Extract the [x, y] coordinate from the center of the cell holding the provided text.  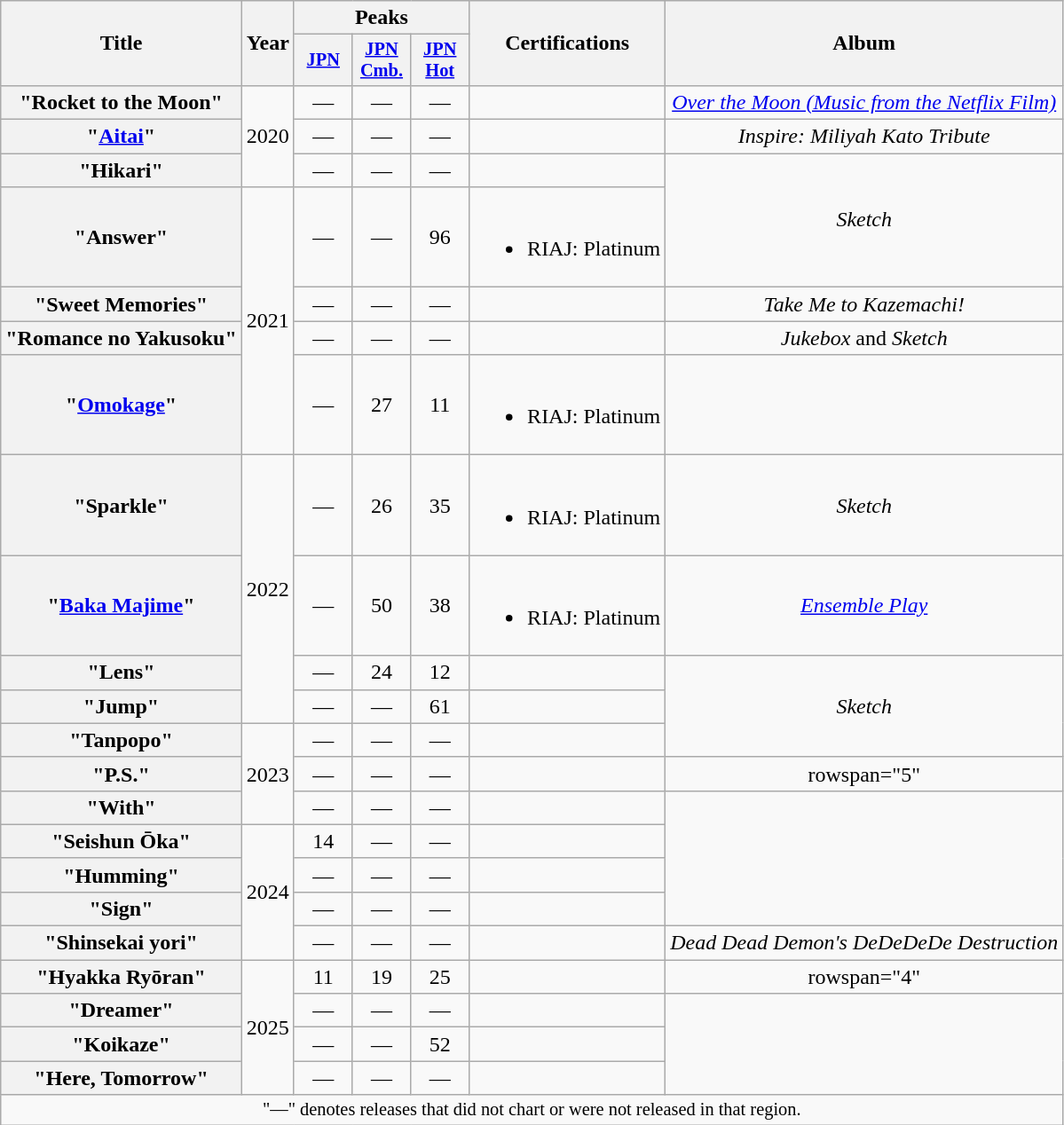
2025 [268, 1027]
"Sweet Memories" [122, 304]
2020 [268, 136]
JPNHot [440, 60]
2022 [268, 589]
52 [440, 1044]
2021 [268, 321]
Take Me to Kazemachi! [864, 304]
Inspire: Miliyah Kato Tribute [864, 137]
27 [382, 405]
Ensemble Play [864, 605]
JPNCmb. [382, 60]
61 [440, 706]
rowspan="4" [864, 977]
"Aitai" [122, 137]
"Omokage" [122, 405]
24 [382, 673]
26 [382, 506]
"Tanpopo" [122, 740]
"Hikari" [122, 170]
14 [323, 841]
96 [440, 238]
"—" denotes releases that did not chart or were not released in that region. [532, 1110]
rowspan="5" [864, 774]
"Rocket to the Moon" [122, 102]
"Humming" [122, 875]
"Lens" [122, 673]
Album [864, 43]
"Dreamer" [122, 1011]
"Here, Tomorrow" [122, 1078]
50 [382, 605]
2024 [268, 892]
"Jump" [122, 706]
12 [440, 673]
Title [122, 43]
"Sign" [122, 909]
Peaks [382, 18]
38 [440, 605]
35 [440, 506]
"Shinsekai yori" [122, 943]
Over the Moon (Music from the Netflix Film) [864, 102]
"Hyakka Ryōran" [122, 977]
25 [440, 977]
Certifications [568, 43]
"Romance no Yakusoku" [122, 338]
Jukebox and Sketch [864, 338]
"With" [122, 807]
Year [268, 43]
"Seishun Ōka" [122, 841]
"Answer" [122, 238]
2023 [268, 774]
Dead Dead Demon's DeDeDeDe Destruction [864, 943]
JPN [323, 60]
"Koikaze" [122, 1044]
"Baka Majime" [122, 605]
"P.S." [122, 774]
19 [382, 977]
"Sparkle" [122, 506]
